Capture the cell that displays the provided text and extract its [x, y] central coordinate. 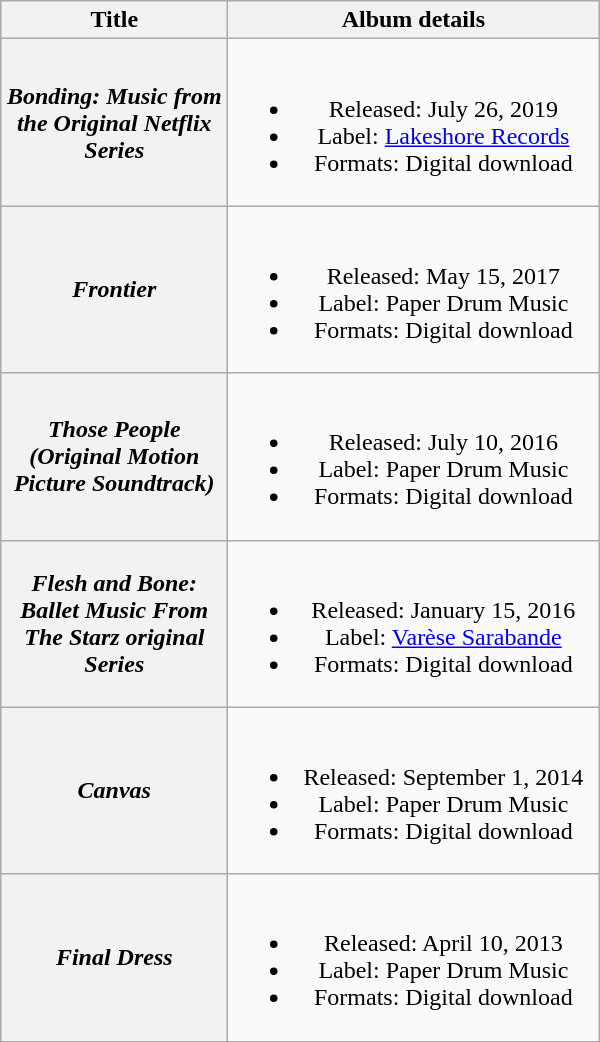
Those People (Original Motion Picture Soundtrack) [114, 456]
Released: January 15, 2016Label: Varèse SarabandeFormats: Digital download [414, 624]
Title [114, 20]
Flesh and Bone: Ballet Music From The Starz original Series [114, 624]
Bonding: Music from the Original Netflix Series [114, 122]
Released: July 10, 2016Label: Paper Drum MusicFormats: Digital download [414, 456]
Frontier [114, 290]
Released: May 15, 2017Label: Paper Drum MusicFormats: Digital download [414, 290]
Album details [414, 20]
Canvas [114, 790]
Released: July 26, 2019Label: Lakeshore RecordsFormats: Digital download [414, 122]
Final Dress [114, 958]
Released: April 10, 2013Label: Paper Drum MusicFormats: Digital download [414, 958]
Released: September 1, 2014Label: Paper Drum MusicFormats: Digital download [414, 790]
